Determine the [X, Y] coordinate at the center of the cell enclosing the given text.  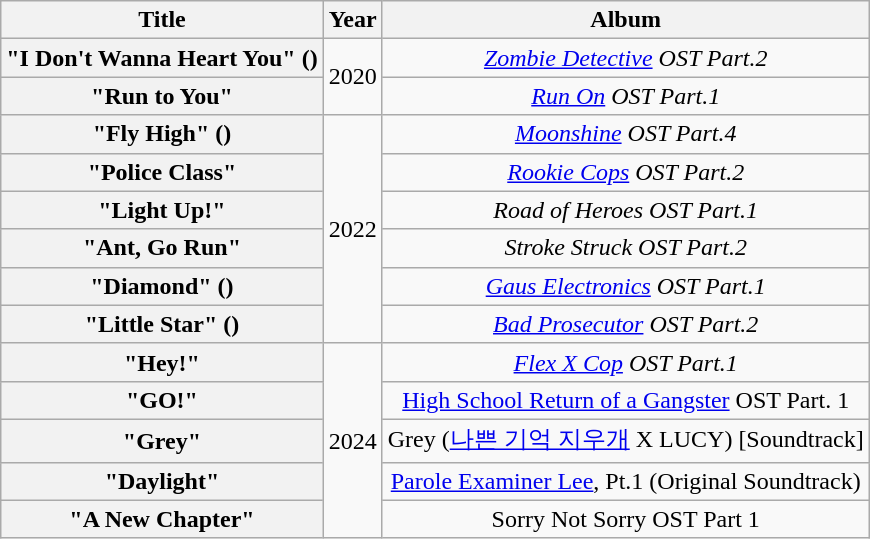
2020 [352, 77]
"Ant, Go Run" [162, 248]
Moonshine OST Part.4 [626, 134]
"Grey" [162, 440]
Stroke Struck OST Part.2 [626, 248]
"Run to You" [162, 96]
Road of Heroes OST Part.1 [626, 210]
"Little Star" () [162, 324]
Bad Prosecutor OST Part.2 [626, 324]
Rookie Cops OST Part.2 [626, 172]
"Diamond" () [162, 286]
"Daylight" [162, 481]
"Light Up!" [162, 210]
Flex X Cop OST Part.1 [626, 362]
"A New Chapter" [162, 519]
Grey (나쁜 기억 지우개 X LUCY) [Soundtrack] [626, 440]
Year [352, 20]
2024 [352, 440]
Title [162, 20]
2022 [352, 229]
"Hey!" [162, 362]
"Fly High" () [162, 134]
Parole Examiner Lee, Pt.1 (Original Soundtrack) [626, 481]
Sorry Not Sorry OST Part 1 [626, 519]
Zombie Detective OST Part.2 [626, 58]
"I Don't Wanna Heart You" () [162, 58]
"GO!" [162, 400]
Run On OST Part.1 [626, 96]
Gaus Electronics OST Part.1 [626, 286]
Album [626, 20]
"Police Class" [162, 172]
High School Return of a Gangster OST Part. 1 [626, 400]
